Provide the [x, y] coordinate of the cell's center where the given text is located.  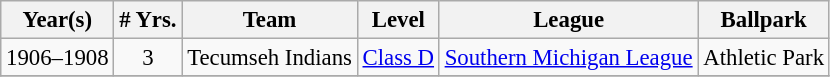
Tecumseh Indians [270, 58]
Class D [398, 58]
League [568, 20]
Ballpark [764, 20]
Athletic Park [764, 58]
1906–1908 [58, 58]
Team [270, 20]
Level [398, 20]
# Yrs. [148, 20]
Southern Michigan League [568, 58]
Year(s) [58, 20]
3 [148, 58]
